Identify which cell holds the provided text, then report its (X, Y) central coordinate. 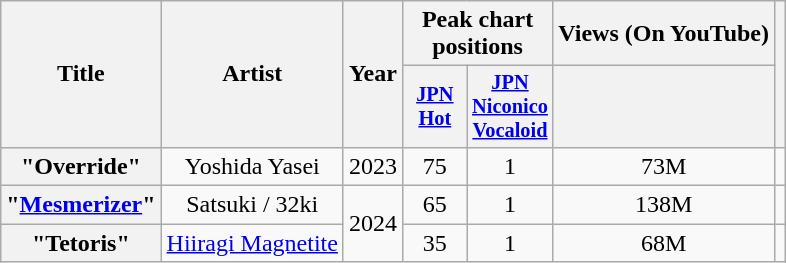
35 (434, 243)
"Mesmerizer" (81, 205)
JPNNiconico Vocaloid (510, 107)
"Override" (81, 166)
68M (664, 243)
Views (On YouTube) (664, 34)
Yoshida Yasei (252, 166)
Year (372, 74)
Hiiragi Magnetite (252, 243)
Artist (252, 74)
JPNHot (434, 107)
"Tetoris" (81, 243)
75 (434, 166)
138M (664, 205)
Title (81, 74)
2023 (372, 166)
Satsuki / 32ki (252, 205)
73M (664, 166)
2024 (372, 224)
65 (434, 205)
Peak chart positions (477, 34)
